Provide the (x, y) coordinate of the cell's center where the given text is located.  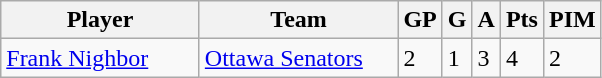
Player (100, 20)
G (457, 20)
Ottawa Senators (298, 58)
PIM (572, 20)
4 (522, 58)
Frank Nighbor (100, 58)
1 (457, 58)
Pts (522, 20)
A (486, 20)
Team (298, 20)
3 (486, 58)
GP (420, 20)
